Pinpoint the cell where the given text exists, returning its [x, y] midpoint coordinate. 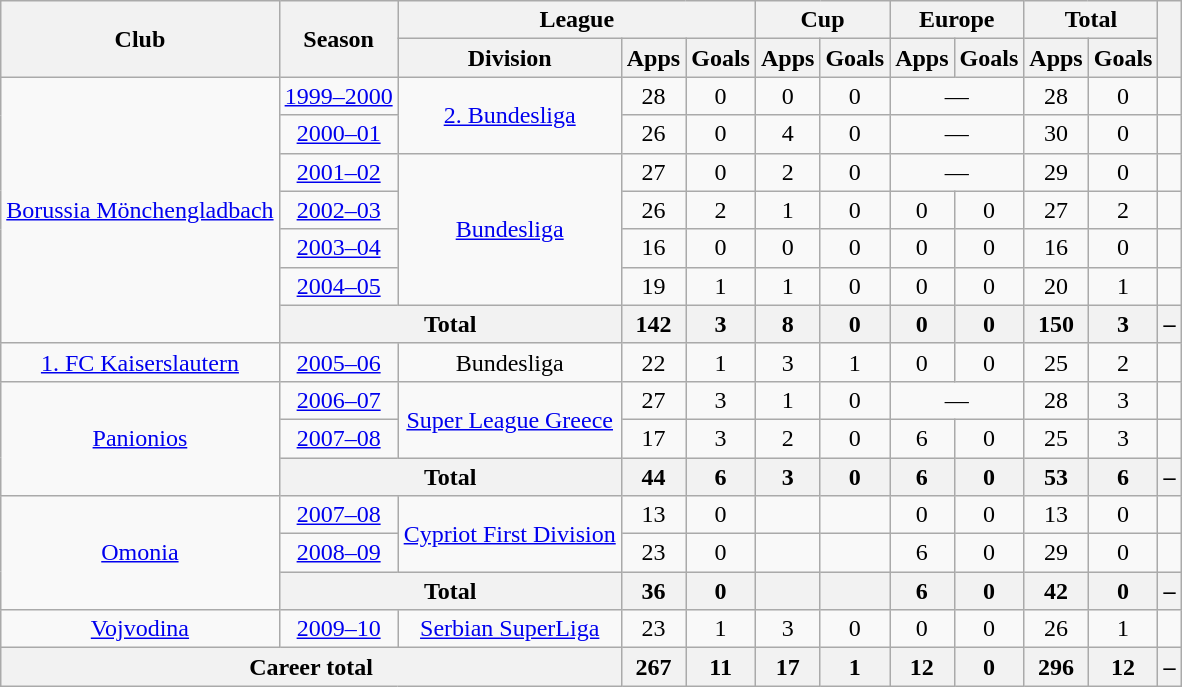
1. FC Kaiserslautern [140, 362]
296 [1056, 667]
2004–05 [338, 286]
Super League Greece [510, 419]
Panionios [140, 438]
2005–06 [338, 362]
Serbian SuperLiga [510, 629]
2009–10 [338, 629]
11 [721, 667]
2003–04 [338, 248]
4 [787, 134]
Vojvodina [140, 629]
Season [338, 39]
1999–2000 [338, 96]
Club [140, 39]
2006–07 [338, 400]
267 [653, 667]
44 [653, 477]
42 [1056, 591]
Europe [957, 20]
Cup [822, 20]
8 [787, 324]
Borussia Mönchengladbach [140, 210]
2002–03 [338, 210]
36 [653, 591]
150 [1056, 324]
2008–09 [338, 553]
53 [1056, 477]
Omonia [140, 553]
22 [653, 362]
2001–02 [338, 172]
30 [1056, 134]
2000–01 [338, 134]
142 [653, 324]
Cypriot First Division [510, 534]
League [576, 20]
19 [653, 286]
2. Bundesliga [510, 115]
20 [1056, 286]
Career total [312, 667]
Division [510, 58]
